Provide the (X, Y) coordinate of the cell's center where the given text is located.  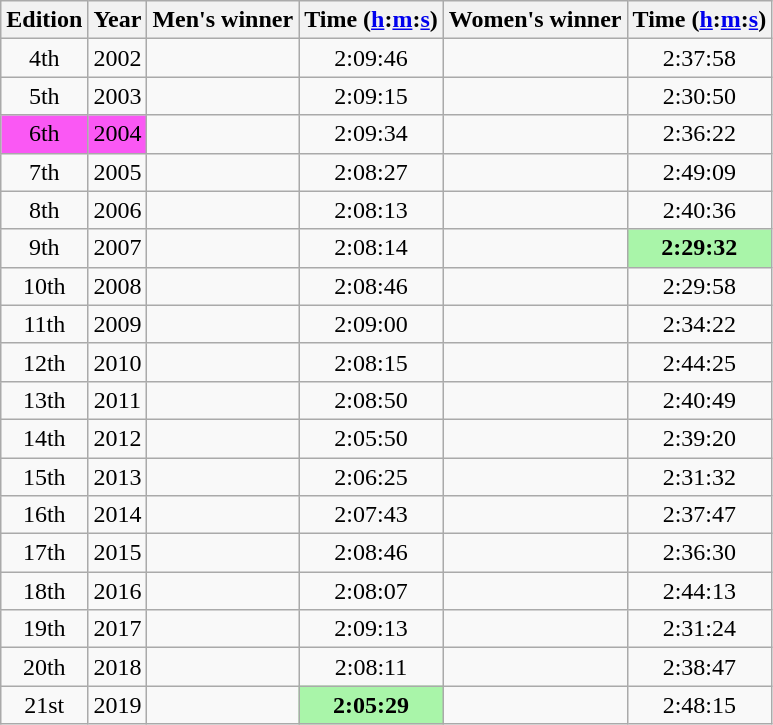
2:40:36 (700, 210)
2:49:09 (700, 172)
18th (44, 591)
2:08:15 (372, 362)
2:09:00 (372, 324)
2:37:58 (700, 58)
2:06:25 (372, 477)
2013 (118, 477)
7th (44, 172)
2005 (118, 172)
Men's winner (223, 20)
2:09:34 (372, 134)
Women's winner (535, 20)
2018 (118, 667)
20th (44, 667)
10th (44, 286)
2012 (118, 438)
2006 (118, 210)
2019 (118, 705)
2:08:50 (372, 400)
Edition (44, 20)
2:39:20 (700, 438)
2:07:43 (372, 515)
2:08:27 (372, 172)
2016 (118, 591)
Year (118, 20)
2:36:30 (700, 553)
2011 (118, 400)
12th (44, 362)
2:44:25 (700, 362)
2:08:14 (372, 248)
2:29:58 (700, 286)
2:05:29 (372, 705)
9th (44, 248)
19th (44, 629)
6th (44, 134)
14th (44, 438)
2:08:07 (372, 591)
2015 (118, 553)
2:08:13 (372, 210)
5th (44, 96)
2:40:49 (700, 400)
2:37:47 (700, 515)
4th (44, 58)
2009 (118, 324)
2:09:15 (372, 96)
2:31:32 (700, 477)
16th (44, 515)
2:05:50 (372, 438)
2:38:47 (700, 667)
2008 (118, 286)
2004 (118, 134)
2:09:13 (372, 629)
2017 (118, 629)
2:09:46 (372, 58)
2007 (118, 248)
2:31:24 (700, 629)
2003 (118, 96)
11th (44, 324)
15th (44, 477)
2:36:22 (700, 134)
8th (44, 210)
2:48:15 (700, 705)
2:44:13 (700, 591)
2:34:22 (700, 324)
17th (44, 553)
2:29:32 (700, 248)
21st (44, 705)
2:30:50 (700, 96)
2014 (118, 515)
2002 (118, 58)
2:08:11 (372, 667)
13th (44, 400)
2010 (118, 362)
